Determine the [X, Y] coordinate at the center of the cell enclosing the given text.  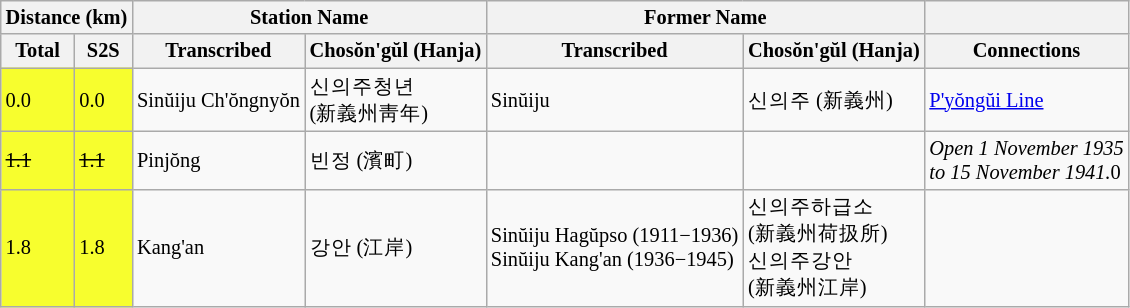
빈정 (濱町) [396, 160]
Kang'an [218, 248]
Station Name [309, 17]
Total [38, 51]
Pinjŏng [218, 160]
Sinŭiju Hagŭpso (1911−1936)Sinŭiju Kang'an (1936−1945) [614, 248]
S2S [103, 51]
Former Name [705, 17]
신의주청년(新義州靑年) [396, 100]
Connections [1027, 51]
신의주하급소(新義州荷扱所)신의주강안(新義州江岸) [834, 248]
Open 1 November 1935to 15 November 1941.0 [1027, 160]
Distance (km) [66, 17]
P'yŏngŭi Line [1027, 100]
Sinŭiju [614, 100]
Sinŭiju Ch'ŏngnyŏn [218, 100]
신의주 (新義州) [834, 100]
강안 (江岸) [396, 248]
